Return [X, Y] of the center of cell containing provided text 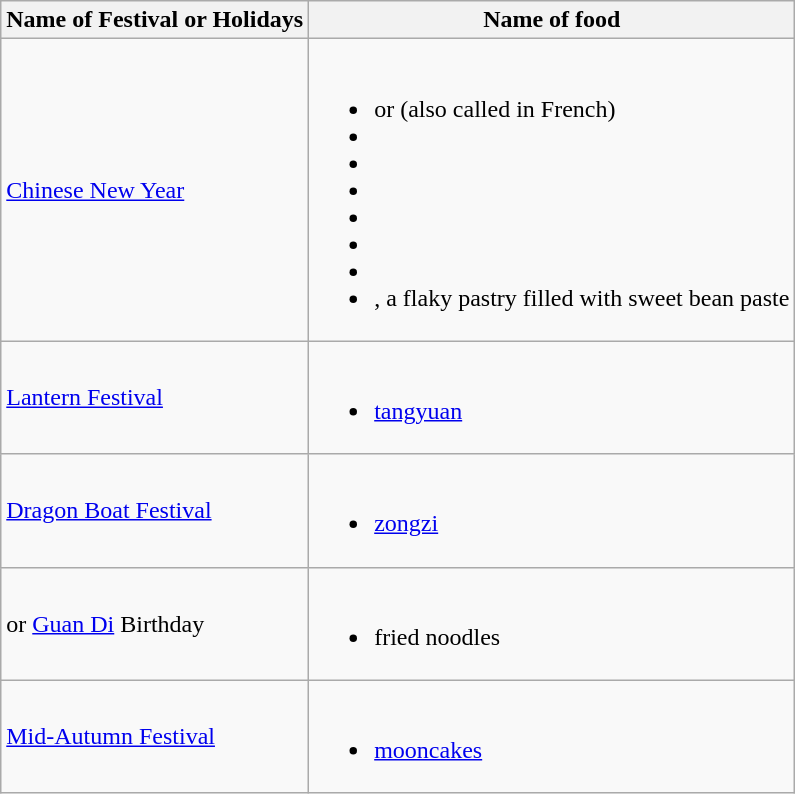
Dragon Boat Festival [155, 510]
Mid-Autumn Festival [155, 736]
or (also called in French), a flaky pastry filled with sweet bean paste [552, 190]
Name of Festival or Holidays [155, 20]
Lantern Festival [155, 398]
or Guan Di Birthday [155, 624]
mooncakes [552, 736]
fried noodles [552, 624]
Name of food [552, 20]
zongzi [552, 510]
Chinese New Year [155, 190]
tangyuan [552, 398]
